Provide the [x, y] coordinate of the cell's center where the given text is located.  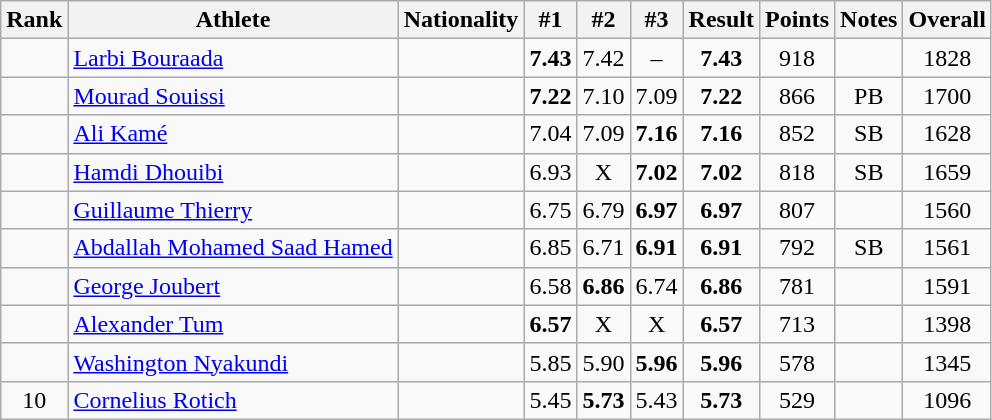
7.04 [550, 134]
918 [796, 58]
1659 [947, 172]
George Joubert [233, 286]
Abdallah Mohamed Saad Hamed [233, 248]
Cornelius Rotich [233, 400]
578 [796, 362]
6.93 [550, 172]
#2 [604, 20]
6.79 [604, 210]
1700 [947, 96]
Nationality [461, 20]
818 [796, 172]
6.71 [604, 248]
Mourad Souissi [233, 96]
Larbi Bouraada [233, 58]
1096 [947, 400]
5.43 [656, 400]
1828 [947, 58]
Alexander Tum [233, 324]
5.90 [604, 362]
6.58 [550, 286]
792 [796, 248]
#3 [656, 20]
1561 [947, 248]
529 [796, 400]
Guillaume Thierry [233, 210]
1398 [947, 324]
6.75 [550, 210]
Result [721, 20]
807 [796, 210]
852 [796, 134]
6.85 [550, 248]
Ali Kamé [233, 134]
Athlete [233, 20]
Notes [869, 20]
5.85 [550, 362]
– [656, 58]
6.74 [656, 286]
5.45 [550, 400]
Washington Nyakundi [233, 362]
Hamdi Dhouibi [233, 172]
1560 [947, 210]
7.42 [604, 58]
1345 [947, 362]
Points [796, 20]
1628 [947, 134]
#1 [550, 20]
7.10 [604, 96]
Overall [947, 20]
713 [796, 324]
PB [869, 96]
1591 [947, 286]
10 [34, 400]
866 [796, 96]
781 [796, 286]
Rank [34, 20]
